Capture the cell that displays the provided text and extract its [x, y] central coordinate. 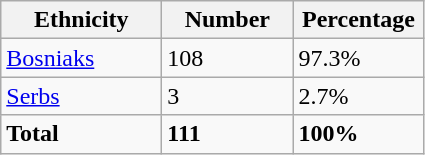
Total [82, 134]
100% [358, 134]
2.7% [358, 96]
Number [228, 20]
111 [228, 134]
3 [228, 96]
108 [228, 58]
97.3% [358, 58]
Ethnicity [82, 20]
Bosniaks [82, 58]
Serbs [82, 96]
Percentage [358, 20]
